Pinpoint the cell where the given text exists, returning its (X, Y) midpoint coordinate. 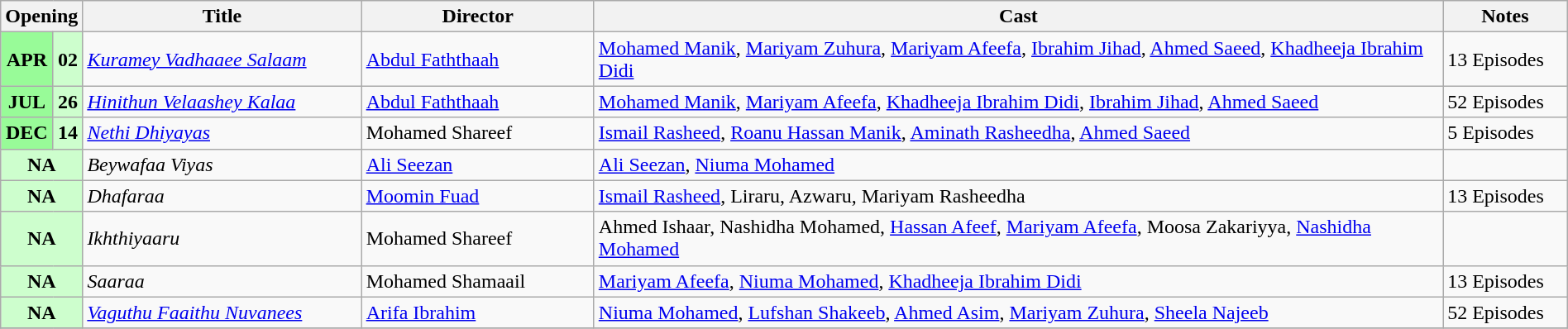
Mohamed Manik, Mariyam Zuhura, Mariyam Afeefa, Ibrahim Jihad, Ahmed Saeed, Khadheeja Ibrahim Didi (1018, 60)
Vaguthu Faaithu Nuvanees (222, 312)
Notes (1505, 17)
Saaraa (222, 281)
Mohamed Manik, Mariyam Afeefa, Khadheeja Ibrahim Didi, Ibrahim Jihad, Ahmed Saeed (1018, 102)
Ismail Rasheed, Liraru, Azwaru, Mariyam Rasheedha (1018, 196)
Ahmed Ishaar, Nashidha Mohamed, Hassan Afeef, Mariyam Afeefa, Moosa Zakariyya, Nashidha Mohamed (1018, 238)
Ali Seezan (478, 164)
Beywafaa Viyas (222, 164)
Ikhthiyaaru (222, 238)
Hinithun Velaashey Kalaa (222, 102)
14 (68, 133)
Ali Seezan, Niuma Mohamed (1018, 164)
Arifa Ibrahim (478, 312)
Title (222, 17)
Niuma Mohamed, Lufshan Shakeeb, Ahmed Asim, Mariyam Zuhura, Sheela Najeeb (1018, 312)
Kuramey Vadhaaee Salaam (222, 60)
02 (68, 60)
DEC (26, 133)
Mohamed Shamaail (478, 281)
APR (26, 60)
Mariyam Afeefa, Niuma Mohamed, Khadheeja Ibrahim Didi (1018, 281)
JUL (26, 102)
Moomin Fuad (478, 196)
Cast (1018, 17)
Ismail Rasheed, Roanu Hassan Manik, Aminath Rasheedha, Ahmed Saeed (1018, 133)
26 (68, 102)
Dhafaraa (222, 196)
Nethi Dhiyayas (222, 133)
5 Episodes (1505, 133)
Opening (41, 17)
Director (478, 17)
